Locate the cell with the specified text and output its [X, Y] center coordinate. 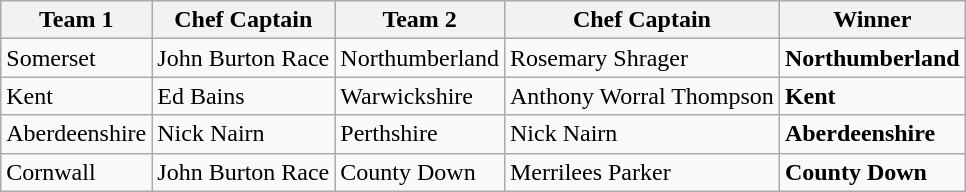
Somerset [76, 58]
Rosemary Shrager [642, 58]
Warwickshire [420, 96]
Team 1 [76, 20]
Merrilees Parker [642, 172]
Cornwall [76, 172]
Anthony Worral Thompson [642, 96]
Perthshire [420, 134]
Ed Bains [244, 96]
Winner [872, 20]
Team 2 [420, 20]
